Return [X, Y] of the center of cell containing provided text 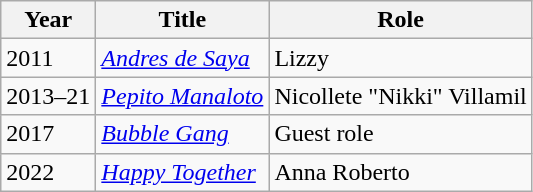
Title [182, 20]
Role [400, 20]
2022 [48, 172]
Nicollete "Nikki" Villamil [400, 96]
Bubble Gang [182, 134]
Anna Roberto [400, 172]
Happy Together [182, 172]
2017 [48, 134]
Pepito Manaloto [182, 96]
Andres de Saya [182, 58]
Guest role [400, 134]
Lizzy [400, 58]
2011 [48, 58]
2013–21 [48, 96]
Year [48, 20]
